Return [X, Y] of the center of cell containing provided text 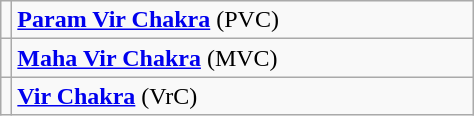
Maha Vir Chakra (MVC) [242, 58]
Param Vir Chakra (PVC) [242, 20]
Vir Chakra (VrC) [242, 96]
